Provide the [x, y] coordinate of the cell's center where the given text is located.  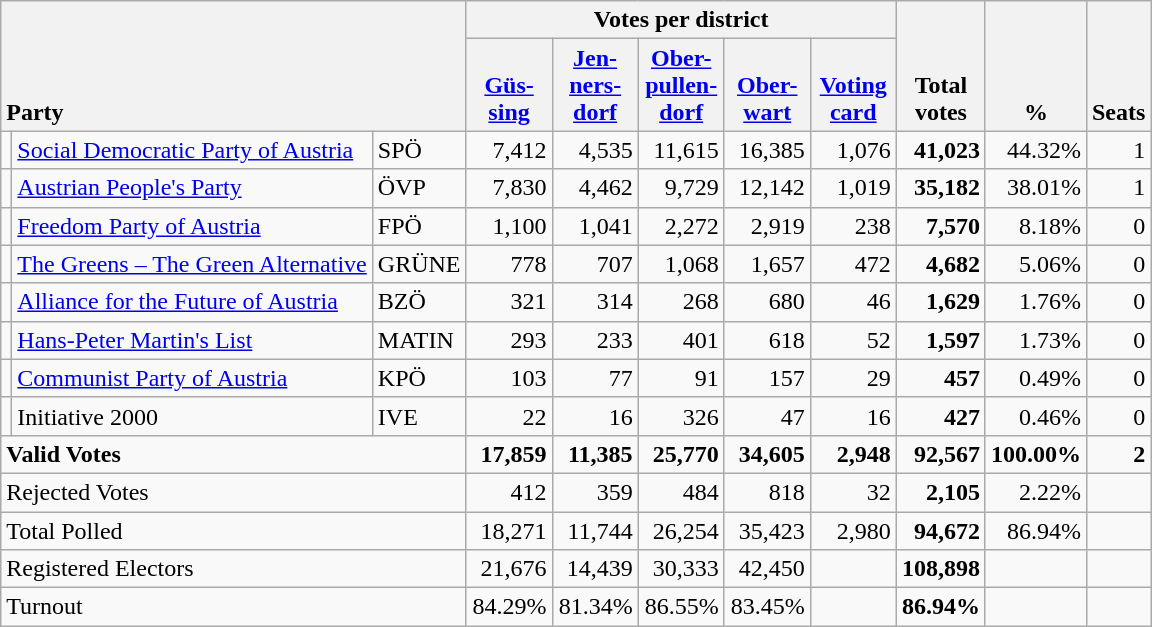
91 [681, 378]
707 [595, 264]
11,615 [681, 150]
47 [767, 416]
2,980 [853, 531]
84.29% [509, 607]
1,100 [509, 226]
2,919 [767, 226]
457 [940, 378]
94,672 [940, 531]
359 [595, 492]
SPÖ [419, 150]
18,271 [509, 531]
108,898 [940, 569]
92,567 [940, 454]
FPÖ [419, 226]
4,535 [595, 150]
5.06% [1036, 264]
618 [767, 340]
1,076 [853, 150]
2,272 [681, 226]
22 [509, 416]
4,682 [940, 264]
46 [853, 302]
21,676 [509, 569]
4,462 [595, 188]
16,385 [767, 150]
2,105 [940, 492]
30,333 [681, 569]
Freedom Party of Austria [192, 226]
314 [595, 302]
38.01% [1036, 188]
7,830 [509, 188]
12,142 [767, 188]
Austrian People's Party [192, 188]
Votingcard [853, 85]
321 [509, 302]
1,041 [595, 226]
86.55% [681, 607]
680 [767, 302]
326 [681, 416]
44.32% [1036, 150]
11,385 [595, 454]
268 [681, 302]
34,605 [767, 454]
ÖVP [419, 188]
77 [595, 378]
2 [1118, 454]
Registered Electors [234, 569]
Turnout [234, 607]
Jen-ners-dorf [595, 85]
1,597 [940, 340]
Rejected Votes [234, 492]
412 [509, 492]
26,254 [681, 531]
GRÜNE [419, 264]
Communist Party of Austria [192, 378]
17,859 [509, 454]
32 [853, 492]
35,182 [940, 188]
818 [767, 492]
Hans-Peter Martin's List [192, 340]
401 [681, 340]
2.22% [1036, 492]
103 [509, 378]
BZÖ [419, 302]
8.18% [1036, 226]
1.73% [1036, 340]
9,729 [681, 188]
1,657 [767, 264]
2,948 [853, 454]
Güs-sing [509, 85]
83.45% [767, 607]
Total Polled [234, 531]
81.34% [595, 607]
IVE [419, 416]
484 [681, 492]
% [1036, 66]
29 [853, 378]
Valid Votes [234, 454]
Votes per district [681, 20]
1,019 [853, 188]
The Greens – The Green Alternative [192, 264]
157 [767, 378]
100.00% [1036, 454]
MATIN [419, 340]
427 [940, 416]
25,770 [681, 454]
0.49% [1036, 378]
52 [853, 340]
KPÖ [419, 378]
778 [509, 264]
233 [595, 340]
Party [234, 66]
1,068 [681, 264]
293 [509, 340]
7,570 [940, 226]
42,450 [767, 569]
472 [853, 264]
Ober-wart [767, 85]
41,023 [940, 150]
7,412 [509, 150]
Social Democratic Party of Austria [192, 150]
1.76% [1036, 302]
238 [853, 226]
Initiative 2000 [192, 416]
Seats [1118, 66]
Alliance for the Future of Austria [192, 302]
0.46% [1036, 416]
1,629 [940, 302]
11,744 [595, 531]
Ober-pullen-dorf [681, 85]
Totalvotes [940, 66]
14,439 [595, 569]
35,423 [767, 531]
